Output the [X, Y] coordinate of the center of the cell containing the given text.  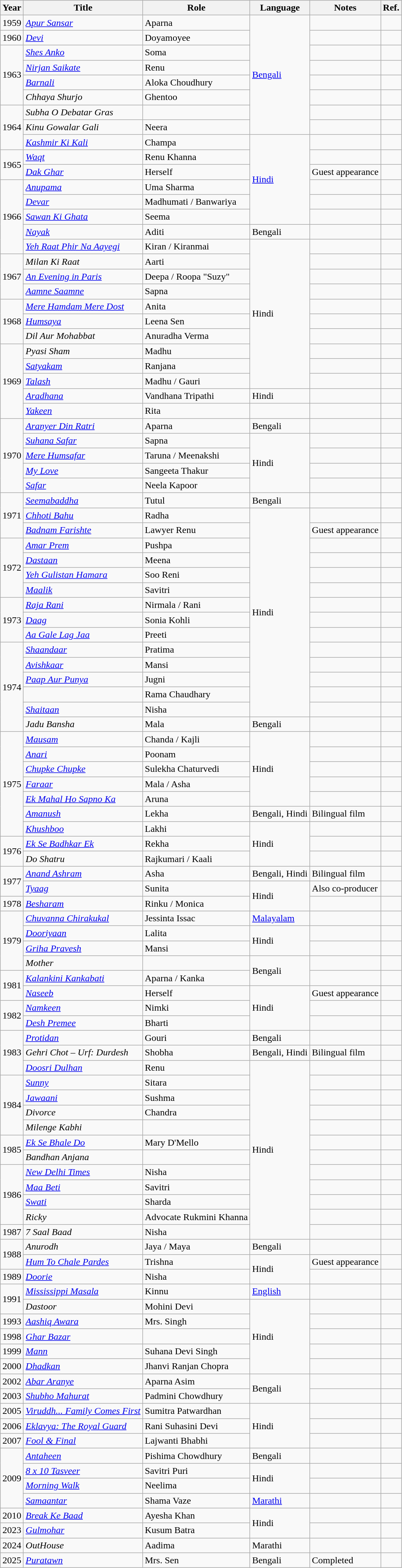
1987 [12, 1232]
1982 [12, 1015]
OutHouse [83, 1545]
Gouri [196, 1038]
1963 [12, 75]
Samaantar [83, 1501]
1967 [12, 276]
Satyakam [83, 366]
Pyasi Sham [83, 351]
Mala / Asha [196, 784]
Mere Humsafar [83, 456]
Kinu Gowalar Gali [83, 127]
Language [280, 8]
1993 [12, 1321]
Doyamoyee [196, 38]
Also co-producer [345, 888]
1976 [12, 851]
Avishkaar [83, 665]
Yeh Raat Phir Na Aayegi [83, 247]
Mohini Devi [196, 1306]
Tyaag [83, 888]
Nirjan Saikate [83, 67]
Dooriyaan [83, 933]
1977 [12, 881]
1966 [12, 217]
1979 [12, 941]
Mississippi Masala [83, 1292]
Subha O Debatar Gras [83, 112]
Sawan Ki Ghata [83, 217]
Vandhana Tripathi [196, 396]
Rinku / Monica [196, 903]
Pishima Chowdhury [196, 1456]
Anurodh [83, 1247]
Devi [83, 38]
1986 [12, 1195]
Ek Se Bhale Do [83, 1142]
Chandra [196, 1112]
Champa [196, 142]
Aloka Choudhury [196, 82]
Anuradha Verma [196, 336]
Aradhana [83, 396]
Mrs. Sen [196, 1560]
2000 [12, 1366]
Eklavya: The Royal Guard [83, 1426]
2025 [12, 1560]
Kusum Batra [196, 1530]
Sumitra Patwardhan [196, 1411]
1959 [12, 23]
Meena [196, 560]
Seema [196, 217]
Kiran / Kiranmai [196, 247]
Aa Gale Lag Jaa [83, 635]
Sangeeta Thakur [196, 471]
Neela Kapoor [196, 486]
Desh Premee [83, 1023]
Neelima [196, 1486]
Sharda [196, 1202]
Aparna / Kanka [196, 978]
Anari [83, 754]
Aruna [196, 799]
2007 [12, 1441]
Namkeen [83, 1008]
Maa Beti [83, 1187]
2009 [12, 1478]
Jaya / Maya [196, 1247]
1998 [12, 1336]
Ghentoo [196, 97]
Daag [83, 620]
My Love [83, 471]
Rita [196, 411]
Bharti [196, 1023]
Jhanvi Ranjan Chopra [196, 1366]
Talash [83, 381]
Dastoor [83, 1306]
Lawyer Renu [196, 530]
Mausam [83, 739]
1969 [12, 381]
Chuvanna Chirakukal [83, 919]
Pratima [196, 649]
Break Ke Baad [83, 1515]
Jessinta Issac [196, 919]
Mere Hamdam Mere Dost [83, 306]
Rani Suhasini Devi [196, 1426]
Deepa / Roopa "Suzy" [196, 276]
Sonia Kohli [196, 620]
Barnali [83, 82]
Madhu [196, 351]
Milenge Kabhi [83, 1127]
Nayak [83, 232]
1971 [12, 515]
Radha [196, 515]
2023 [12, 1530]
Ek Se Badhkar Ek [83, 844]
Jadu Bansha [83, 724]
Dhadkan [83, 1366]
Amanush [83, 814]
Aadima [196, 1545]
1964 [12, 127]
Leena Sen [196, 321]
Lakhi [196, 829]
Sushma [196, 1097]
Kalankini Kankabati [83, 978]
Mary D'Mello [196, 1142]
1983 [12, 1053]
1991 [12, 1299]
Padmini Chowdhury [196, 1396]
8 x 10 Tasveer [83, 1471]
Role [196, 8]
1970 [12, 455]
Renu Khanna [196, 157]
Ek Mahal Ho Sapno Ka [83, 799]
Gulmohar [83, 1530]
Shaitaan [83, 709]
Mann [83, 1351]
Suhana Safar [83, 441]
Waqt [83, 157]
2006 [12, 1426]
2002 [12, 1381]
Year [12, 8]
Khushboo [83, 829]
Apur Sansar [83, 23]
1968 [12, 321]
Sitara [196, 1082]
1988 [12, 1254]
Griha Pravesh [83, 948]
1960 [12, 38]
Chupke Chupke [83, 769]
Chhoti Bahu [83, 515]
1989 [12, 1277]
Anupama [83, 187]
Chanda / Kajli [196, 739]
Antaheen [83, 1456]
Raja Rani [83, 605]
Do Shatru [83, 859]
Abar Aranye [83, 1381]
Poonam [196, 754]
Lalita [196, 933]
7 Saal Baad [83, 1232]
Shama Vaze [196, 1501]
Puratawn [83, 1560]
Yakeen [83, 411]
Milan Ki Raat [83, 262]
Gehri Chot – Urf: Durdesh [83, 1053]
1975 [12, 784]
Aashiq Awara [83, 1321]
Jugni [196, 680]
Shes Anko [83, 53]
Malayalam [280, 919]
Aparna Asim [196, 1381]
Madhu / Gauri [196, 381]
Lajwanti Bhabhi [196, 1441]
Maalik [83, 590]
Sunita [196, 888]
Shubho Mahurat [83, 1396]
Rekha [196, 844]
Preeti [196, 635]
1965 [12, 164]
Rajkumari / Kaali [196, 859]
Protidan [83, 1038]
2003 [12, 1396]
Safar [83, 486]
Badnam Farishte [83, 530]
Mrs. Singh [196, 1321]
Nimki [196, 1008]
Dak Ghar [83, 172]
2024 [12, 1545]
Kashmir Ki Kali [83, 142]
Yeh Gulistan Hamara [83, 575]
Jawaani [83, 1097]
Completed [345, 1560]
Notes [345, 8]
Besharam [83, 903]
Mother [83, 963]
Madhumati / Banwariya [196, 202]
Seemabaddha [83, 500]
Lekha [196, 814]
Pushpa [196, 545]
Taruna / Meenakshi [196, 456]
Ghar Bazar [83, 1336]
Aamne Saamne [83, 291]
Anand Ashram [83, 873]
Aranyer Din Ratri [83, 426]
Nirmala / Rani [196, 605]
Doosri Dulhan [83, 1068]
Ayesha Khan [196, 1515]
Fool & Final [83, 1441]
Mala [196, 724]
Uma Sharma [196, 187]
2005 [12, 1411]
Humsaya [83, 321]
Doorie [83, 1277]
Hum To Chale Pardes [83, 1262]
Viruddh... Family Comes First [83, 1411]
Title [83, 8]
Sunny [83, 1082]
Naseeb [83, 993]
1972 [12, 568]
Paap Aur Punya [83, 680]
An Evening in Paris [83, 276]
English [280, 1292]
New Delhi Times [83, 1172]
Neera [196, 127]
Chhaya Shurjo [83, 97]
Rama Chaudhary [196, 695]
Dil Aur Mohabbat [83, 336]
Savitri Puri [196, 1471]
Sulekha Chaturvedi [196, 769]
Ricky [83, 1217]
Swati [83, 1202]
Divorce [83, 1112]
1999 [12, 1351]
1974 [12, 687]
1978 [12, 903]
1985 [12, 1150]
Anita [196, 306]
Aarti [196, 262]
Suhana Devi Singh [196, 1351]
1973 [12, 620]
Shobha [196, 1053]
Ranjana [196, 366]
Faraar [83, 784]
Asha [196, 873]
1981 [12, 986]
Soma [196, 53]
Tutul [196, 500]
Morning Walk [83, 1486]
Ref. [391, 8]
1984 [12, 1105]
Bandhan Anjana [83, 1157]
Devar [83, 202]
Amar Prem [83, 545]
Dastaan [83, 560]
Kinnu [196, 1292]
Soo Reni [196, 575]
2010 [12, 1515]
Aditi [196, 232]
Advocate Rukmini Khanna [196, 1217]
Trishna [196, 1262]
Shaandaar [83, 649]
